For the text-containing cell, return its midpoint in [x, y] coordinate format. 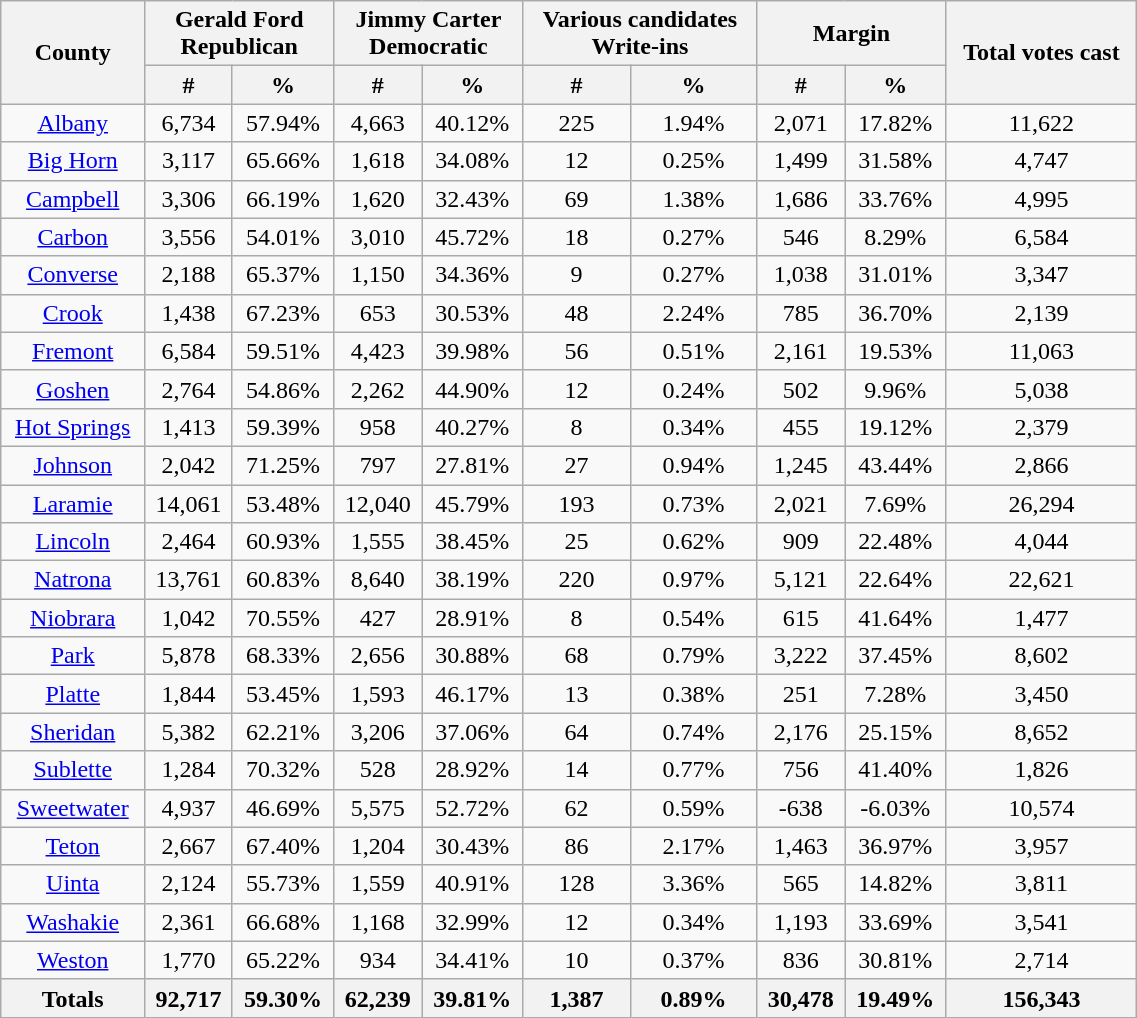
40.91% [472, 884]
2,764 [189, 389]
67.23% [282, 313]
4,663 [378, 123]
0.62% [694, 542]
14 [576, 770]
502 [801, 389]
39.98% [472, 351]
Albany [73, 123]
8,640 [378, 580]
Johnson [73, 465]
41.40% [896, 770]
Laramie [73, 503]
128 [576, 884]
1,284 [189, 770]
0.74% [694, 732]
31.58% [896, 161]
1,770 [189, 960]
4,995 [1042, 199]
8,602 [1042, 656]
2,656 [378, 656]
14.82% [896, 884]
1,245 [801, 465]
3,222 [801, 656]
2,071 [801, 123]
9 [576, 275]
34.41% [472, 960]
1,559 [378, 884]
3,811 [1042, 884]
3,206 [378, 732]
2,361 [189, 922]
Sheridan [73, 732]
1,477 [1042, 618]
19.53% [896, 351]
38.45% [472, 542]
2,021 [801, 503]
66.68% [282, 922]
30.53% [472, 313]
3,117 [189, 161]
5,575 [378, 808]
1,844 [189, 694]
27.81% [472, 465]
25.15% [896, 732]
Park [73, 656]
62,239 [378, 998]
1,555 [378, 542]
2,464 [189, 542]
-638 [801, 808]
0.59% [694, 808]
3,347 [1042, 275]
30.43% [472, 846]
9.96% [896, 389]
1,593 [378, 694]
46.69% [282, 808]
836 [801, 960]
Gerald FordRepublican [240, 34]
2,866 [1042, 465]
2,042 [189, 465]
7.69% [896, 503]
33.69% [896, 922]
1,150 [378, 275]
Big Horn [73, 161]
22,621 [1042, 580]
30,478 [801, 998]
2.24% [694, 313]
251 [801, 694]
4,423 [378, 351]
48 [576, 313]
46.17% [472, 694]
26,294 [1042, 503]
10 [576, 960]
44.90% [472, 389]
12,040 [378, 503]
2,714 [1042, 960]
3,556 [189, 237]
1,042 [189, 618]
Jimmy Carter Democratic [428, 34]
Niobrara [73, 618]
13 [576, 694]
37.06% [472, 732]
909 [801, 542]
4,747 [1042, 161]
3,450 [1042, 694]
427 [378, 618]
Weston [73, 960]
5,382 [189, 732]
3,010 [378, 237]
69 [576, 199]
37.45% [896, 656]
Sublette [73, 770]
56 [576, 351]
0.37% [694, 960]
653 [378, 313]
34.36% [472, 275]
39.81% [472, 998]
2,262 [378, 389]
65.66% [282, 161]
2,667 [189, 846]
40.12% [472, 123]
54.86% [282, 389]
62.21% [282, 732]
40.27% [472, 427]
65.37% [282, 275]
31.01% [896, 275]
0.97% [694, 580]
8,652 [1042, 732]
Carbon [73, 237]
92,717 [189, 998]
0.24% [694, 389]
28.92% [472, 770]
11,063 [1042, 351]
4,044 [1042, 542]
0.89% [694, 998]
1,038 [801, 275]
2,379 [1042, 427]
2,188 [189, 275]
5,038 [1042, 389]
785 [801, 313]
1,620 [378, 199]
1,618 [378, 161]
45.79% [472, 503]
Lincoln [73, 542]
60.83% [282, 580]
86 [576, 846]
2,161 [801, 351]
615 [801, 618]
Totals [73, 998]
958 [378, 427]
156,343 [1042, 998]
225 [576, 123]
33.76% [896, 199]
1,168 [378, 922]
62 [576, 808]
Converse [73, 275]
1,463 [801, 846]
19.12% [896, 427]
10,574 [1042, 808]
60.93% [282, 542]
5,878 [189, 656]
30.81% [896, 960]
2,176 [801, 732]
59.39% [282, 427]
0.51% [694, 351]
Crook [73, 313]
1,826 [1042, 770]
1.94% [694, 123]
52.72% [472, 808]
Sweetwater [73, 808]
27 [576, 465]
64 [576, 732]
4,937 [189, 808]
6,734 [189, 123]
32.43% [472, 199]
Teton [73, 846]
0.54% [694, 618]
59.30% [282, 998]
1,438 [189, 313]
Various candidatesWrite-ins [640, 34]
68 [576, 656]
43.44% [896, 465]
Uinta [73, 884]
Goshen [73, 389]
67.40% [282, 846]
Platte [73, 694]
3.36% [694, 884]
54.01% [282, 237]
7.28% [896, 694]
34.08% [472, 161]
0.79% [694, 656]
1,387 [576, 998]
0.38% [694, 694]
59.51% [282, 351]
565 [801, 884]
0.25% [694, 161]
Campbell [73, 199]
68.33% [282, 656]
28.91% [472, 618]
528 [378, 770]
22.48% [896, 542]
1,499 [801, 161]
8.29% [896, 237]
Washakie [73, 922]
32.99% [472, 922]
57.94% [282, 123]
55.73% [282, 884]
36.70% [896, 313]
1,193 [801, 922]
3,541 [1042, 922]
18 [576, 237]
30.88% [472, 656]
38.19% [472, 580]
193 [576, 503]
-6.03% [896, 808]
36.97% [896, 846]
11,622 [1042, 123]
Fremont [73, 351]
3,957 [1042, 846]
0.73% [694, 503]
25 [576, 542]
County [73, 52]
17.82% [896, 123]
70.55% [282, 618]
66.19% [282, 199]
1.38% [694, 199]
0.77% [694, 770]
14,061 [189, 503]
220 [576, 580]
70.32% [282, 770]
2,124 [189, 884]
5,121 [801, 580]
3,306 [189, 199]
22.64% [896, 580]
45.72% [472, 237]
13,761 [189, 580]
546 [801, 237]
797 [378, 465]
Total votes cast [1042, 52]
934 [378, 960]
1,204 [378, 846]
Hot Springs [73, 427]
455 [801, 427]
0.94% [694, 465]
65.22% [282, 960]
19.49% [896, 998]
2,139 [1042, 313]
Natrona [73, 580]
Margin [852, 34]
1,686 [801, 199]
53.48% [282, 503]
41.64% [896, 618]
756 [801, 770]
2.17% [694, 846]
71.25% [282, 465]
1,413 [189, 427]
53.45% [282, 694]
